Locate the cell with the specified text and output its [X, Y] center coordinate. 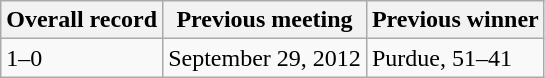
Previous winner [455, 20]
September 29, 2012 [265, 58]
Purdue, 51–41 [455, 58]
Overall record [82, 20]
1–0 [82, 58]
Previous meeting [265, 20]
